Search for the cell housing the specified text and yield its [x, y] center coordinate. 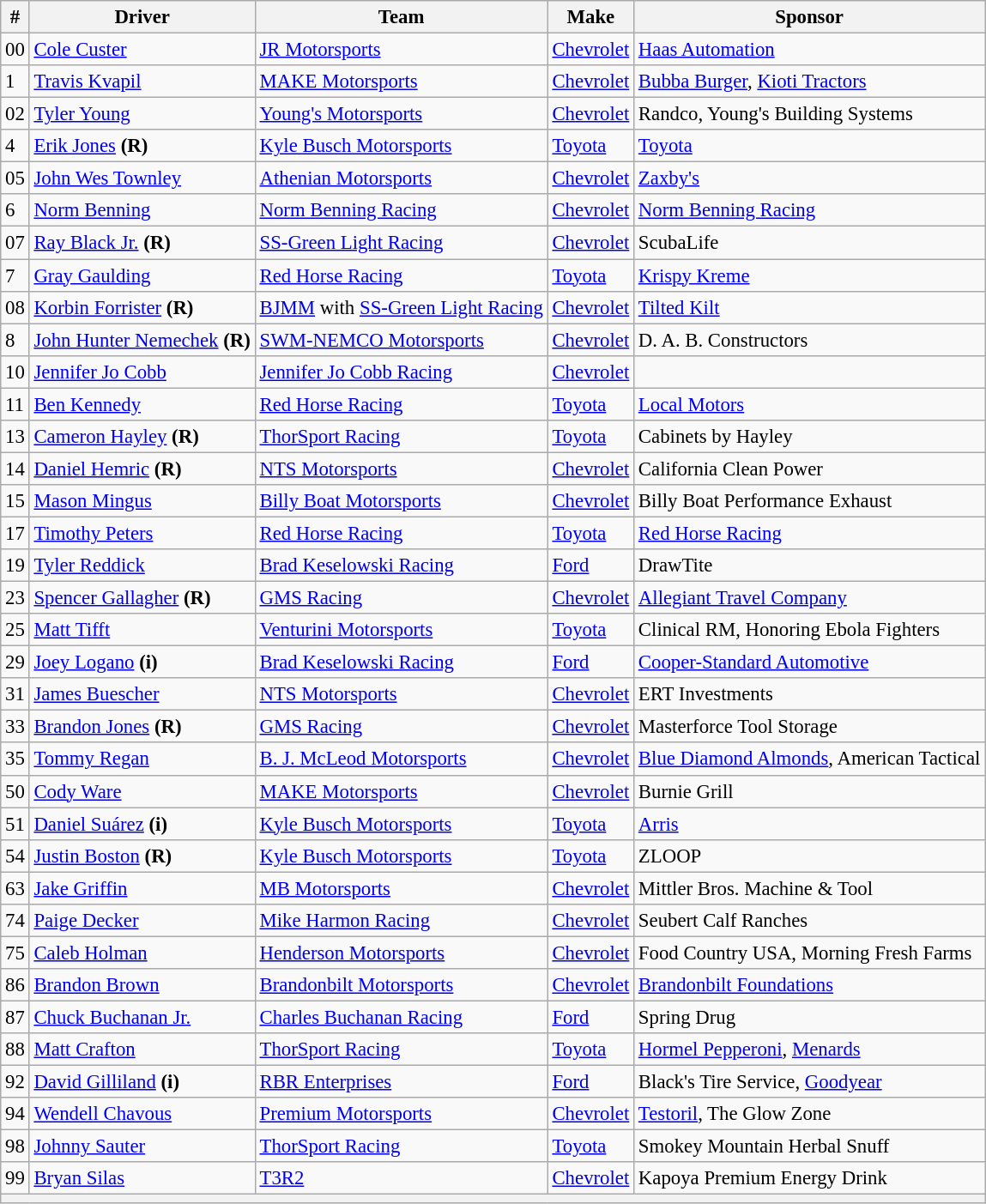
7 [15, 275]
1 [15, 82]
Charles Buchanan Racing [402, 1017]
Jennifer Jo Cobb [142, 372]
Matt Tifft [142, 630]
07 [15, 243]
BJMM with SS-Green Light Racing [402, 307]
31 [15, 694]
Brandon Jones (R) [142, 727]
DrawTite [810, 566]
Mike Harmon Racing [402, 921]
Gray Gaulding [142, 275]
11 [15, 404]
Kapoya Premium Energy Drink [810, 1178]
Jennifer Jo Cobb Racing [402, 372]
86 [15, 985]
David Gilliland (i) [142, 1082]
RBR Enterprises [402, 1082]
Driver [142, 17]
ERT Investments [810, 694]
Travis Kvapil [142, 82]
Spencer Gallagher (R) [142, 598]
94 [15, 1114]
Daniel Suárez (i) [142, 824]
Ben Kennedy [142, 404]
4 [15, 146]
00 [15, 50]
98 [15, 1147]
Cameron Hayley (R) [142, 437]
# [15, 17]
13 [15, 437]
ScubaLife [810, 243]
Mittler Bros. Machine & Tool [810, 888]
6 [15, 210]
Norm Benning [142, 210]
California Clean Power [810, 469]
02 [15, 114]
Cabinets by Hayley [810, 437]
Black's Tire Service, Goodyear [810, 1082]
Spring Drug [810, 1017]
Cooper-Standard Automotive [810, 663]
Korbin Forrister (R) [142, 307]
Paige Decker [142, 921]
Johnny Sauter [142, 1147]
Caleb Holman [142, 953]
Billy Boat Performance Exhaust [810, 501]
Burnie Grill [810, 791]
D. A. B. Constructors [810, 340]
Jake Griffin [142, 888]
Tommy Regan [142, 759]
Venturini Motorsports [402, 630]
17 [15, 533]
92 [15, 1082]
Cole Custer [142, 50]
B. J. McLeod Motorsports [402, 759]
John Hunter Nemechek (R) [142, 340]
05 [15, 178]
75 [15, 953]
Billy Boat Motorsports [402, 501]
74 [15, 921]
Mason Mingus [142, 501]
James Buescher [142, 694]
88 [15, 1050]
Erik Jones (R) [142, 146]
Bubba Burger, Kioti Tractors [810, 82]
T3R2 [402, 1178]
Justin Boston (R) [142, 856]
10 [15, 372]
Chuck Buchanan Jr. [142, 1017]
87 [15, 1017]
23 [15, 598]
Masterforce Tool Storage [810, 727]
Timothy Peters [142, 533]
Matt Crafton [142, 1050]
Cody Ware [142, 791]
63 [15, 888]
Brandon Brown [142, 985]
Testoril, The Glow Zone [810, 1114]
Arris [810, 824]
29 [15, 663]
Tilted Kilt [810, 307]
Tyler Reddick [142, 566]
Krispy Kreme [810, 275]
33 [15, 727]
MB Motorsports [402, 888]
Seubert Calf Ranches [810, 921]
Clinical RM, Honoring Ebola Fighters [810, 630]
Brandonbilt Foundations [810, 985]
Tyler Young [142, 114]
54 [15, 856]
Make [590, 17]
John Wes Townley [142, 178]
Sponsor [810, 17]
Randco, Young's Building Systems [810, 114]
ZLOOP [810, 856]
Haas Automation [810, 50]
Zaxby's [810, 178]
Premium Motorsports [402, 1114]
Daniel Hemric (R) [142, 469]
35 [15, 759]
Food Country USA, Morning Fresh Farms [810, 953]
Brandonbilt Motorsports [402, 985]
Ray Black Jr. (R) [142, 243]
99 [15, 1178]
14 [15, 469]
Team [402, 17]
Joey Logano (i) [142, 663]
15 [15, 501]
Athenian Motorsports [402, 178]
Bryan Silas [142, 1178]
08 [15, 307]
Allegiant Travel Company [810, 598]
Blue Diamond Almonds, American Tactical [810, 759]
19 [15, 566]
SS-Green Light Racing [402, 243]
Local Motors [810, 404]
Wendell Chavous [142, 1114]
JR Motorsports [402, 50]
50 [15, 791]
Smokey Mountain Herbal Snuff [810, 1147]
25 [15, 630]
SWM-NEMCO Motorsports [402, 340]
Hormel Pepperoni, Menards [810, 1050]
Henderson Motorsports [402, 953]
8 [15, 340]
51 [15, 824]
Young's Motorsports [402, 114]
